Capture the cell that displays the provided text and extract its [x, y] central coordinate. 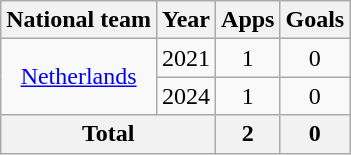
Netherlands [79, 77]
2 [248, 134]
National team [79, 20]
2021 [186, 58]
2024 [186, 96]
Total [108, 134]
Apps [248, 20]
Year [186, 20]
Goals [315, 20]
